Detect which cell encompasses the target text, then output its (x, y) center coordinate. 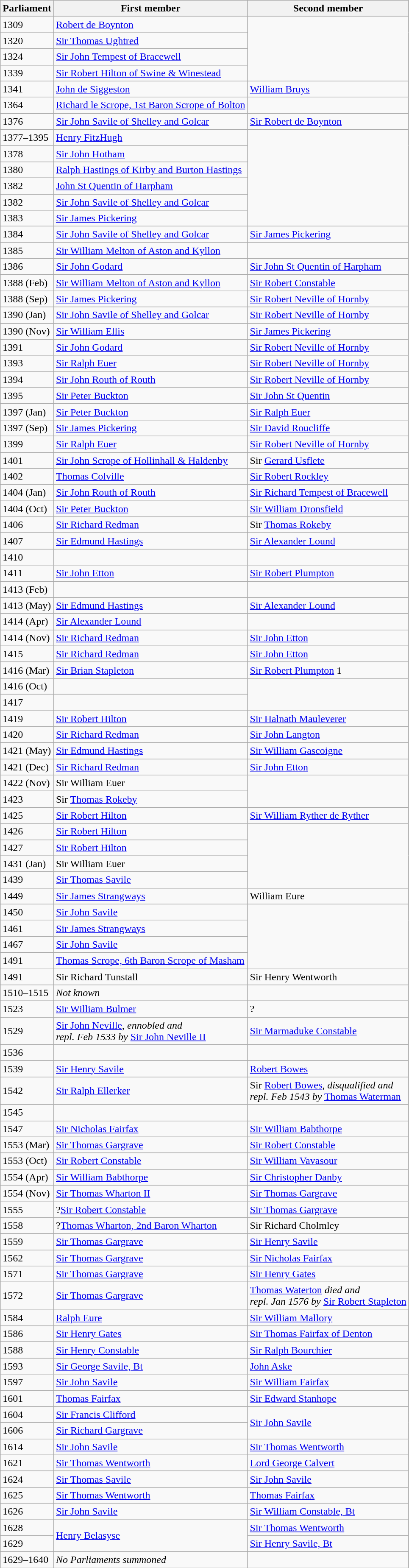
Sir Robert Plumpton (328, 573)
1397 (Jan) (27, 412)
Sir Edward Stanhope (328, 1398)
Sir Robert de Boynton (328, 121)
1586 (27, 1334)
1439 (27, 880)
1402 (27, 477)
1320 (27, 41)
Sir Henry Wentworth (328, 977)
1621 (27, 1463)
Sir Richard Gargrave (150, 1431)
Parliament (27, 8)
Sir William Fairfax (328, 1382)
1449 (27, 896)
Sir John St Quentin (328, 396)
1421 (May) (27, 751)
1397 (Sep) (27, 428)
1553 (Oct) (27, 1161)
1416 (Mar) (27, 670)
1629–1640 (27, 1560)
1406 (27, 525)
First member (150, 8)
1411 (27, 573)
1390 (Jan) (27, 315)
Sir John Scrope of Hollinhall & Haldenby (150, 460)
1380 (27, 170)
?Sir Robert Constable (150, 1209)
Richard le Scrope, 1st Baron Scrope of Bolton (150, 105)
John de Siggeston (150, 89)
1388 (Sep) (27, 299)
1324 (27, 57)
Sir Thomas Wharton II (150, 1193)
Sir William Ellis (150, 331)
1571 (27, 1274)
1510–1515 (27, 993)
1422 (Nov) (27, 783)
1413 (May) (27, 605)
1545 (27, 1113)
Thomas Waterton died and repl. Jan 1576 by Sir Robert Stapleton (328, 1296)
Sir Thomas Ughtred (150, 41)
1394 (27, 379)
Sir Francis Clifford (150, 1415)
Sir Ralph Ellerker (150, 1091)
1384 (27, 234)
Second member (328, 8)
1555 (27, 1209)
1588 (27, 1350)
1413 (Feb) (27, 589)
Sir William Gascoigne (328, 751)
1523 (27, 1009)
1426 (27, 831)
1584 (27, 1318)
1536 (27, 1053)
Sir Halnath Mauleverer (328, 719)
Henry FitzHugh (150, 137)
Sir John Langton (328, 735)
No Parliaments summoned (150, 1560)
Ralph Hastings of Kirby and Burton Hastings (150, 170)
? (328, 1009)
Sir Richard Cholmley (328, 1225)
1628 (27, 1528)
1572 (27, 1296)
1593 (27, 1366)
Robert Bowes (328, 1069)
1386 (27, 267)
Sir Thomas Fairfax of Denton (328, 1334)
Thomas Scrope, 6th Baron Scrope of Masham (150, 960)
Sir John Tempest of Bracewell (150, 57)
1385 (27, 251)
1431 (Jan) (27, 864)
1414 (Apr) (27, 622)
1383 (27, 218)
1559 (27, 1242)
1423 (27, 799)
Sir George Savile, Bt (150, 1366)
Sir William Vavasour (328, 1161)
Sir William Mallory (328, 1318)
1547 (27, 1129)
1364 (27, 105)
?Thomas Wharton, 2nd Baron Wharton (150, 1225)
1529 (27, 1031)
1425 (27, 815)
Ralph Eure (150, 1318)
1416 (Oct) (27, 686)
1419 (27, 719)
Lord George Calvert (328, 1463)
1393 (27, 363)
Sir William Ryther de Ryther (328, 815)
1391 (27, 347)
Sir Richard Tunstall (150, 977)
1629 (27, 1544)
1339 (27, 73)
1417 (27, 702)
Sir John St Quentin of Harpham (328, 267)
Sir Robert Bowes, disqualified and repl. Feb 1543 by Thomas Waterman (328, 1091)
Sir Gerard Usflete (328, 460)
Sir Brian Stapleton (150, 670)
Sir Robert Rockley (328, 477)
Sir Richard Tempest of Bracewell (328, 493)
1553 (Mar) (27, 1145)
1597 (27, 1382)
Not known (150, 993)
1377–1395 (27, 137)
1558 (27, 1225)
1601 (27, 1398)
1539 (27, 1069)
1404 (Oct) (27, 509)
1378 (27, 153)
Sir Ralph Bourchier (328, 1350)
Sir Robert Hilton of Swine & Winestead (150, 73)
1414 (Nov) (27, 638)
1542 (27, 1091)
Thomas Colville (150, 477)
1467 (27, 944)
1376 (27, 121)
Sir William Constable, Bt (328, 1511)
Sir John Hotham (150, 153)
1410 (27, 557)
Sir John Neville, ennobled and repl. Feb 1533 by Sir John Neville II (150, 1031)
1421 (Dec) (27, 767)
Sir David Roucliffe (328, 428)
1554 (Apr) (27, 1177)
1614 (27, 1447)
1427 (27, 848)
Henry Belasyse (150, 1536)
William Eure (328, 896)
1626 (27, 1511)
1624 (27, 1479)
1399 (27, 444)
Robert de Boynton (150, 25)
1407 (27, 541)
1404 (Jan) (27, 493)
Sir Henry Savile, Bt (328, 1544)
1625 (27, 1495)
Sir William Dronsfield (328, 509)
1606 (27, 1431)
Sir Christopher Danby (328, 1177)
1390 (Nov) (27, 331)
1554 (Nov) (27, 1193)
1388 (Feb) (27, 283)
Sir Henry Constable (150, 1350)
1461 (27, 928)
1341 (27, 89)
1309 (27, 25)
1450 (27, 912)
1420 (27, 735)
Sir Robert Plumpton 1 (328, 670)
1562 (27, 1258)
Sir Marmaduke Constable (328, 1031)
1395 (27, 396)
1604 (27, 1415)
William Bruys (328, 89)
John St Quentin of Harpham (150, 186)
1401 (27, 460)
John Aske (328, 1366)
Sir William Bulmer (150, 1009)
1415 (27, 654)
